Locate the cell with the specified text and output its [x, y] center coordinate. 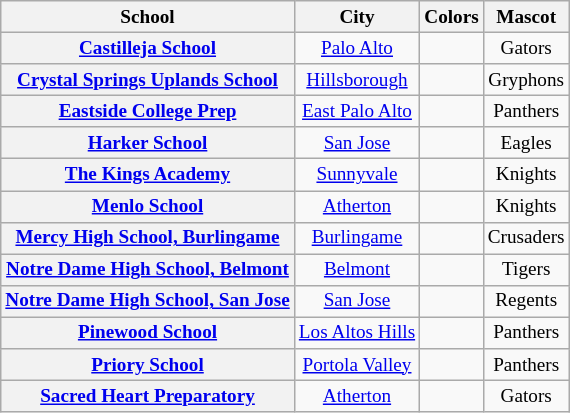
Palo Alto [356, 48]
East Palo Alto [356, 111]
Eastside College Prep [148, 111]
Sunnyvale [356, 175]
Los Altos Hills [356, 333]
Mascot [526, 17]
Sacred Heart Preparatory [148, 396]
City [356, 17]
Priory School [148, 365]
Notre Dame High School, San Jose [148, 301]
Portola Valley [356, 365]
Burlingame [356, 238]
Gryphons [526, 80]
School [148, 17]
Crystal Springs Uplands School [148, 80]
Tigers [526, 270]
Eagles [526, 143]
Crusaders [526, 238]
Hillsborough [356, 80]
Colors [452, 17]
Castilleja School [148, 48]
Mercy High School, Burlingame [148, 238]
Notre Dame High School, Belmont [148, 270]
Pinewood School [148, 333]
Belmont [356, 270]
Regents [526, 301]
Harker School [148, 143]
The Kings Academy [148, 175]
Menlo School [148, 206]
